Extract the [X, Y] coordinate from the center of the cell holding the provided text.  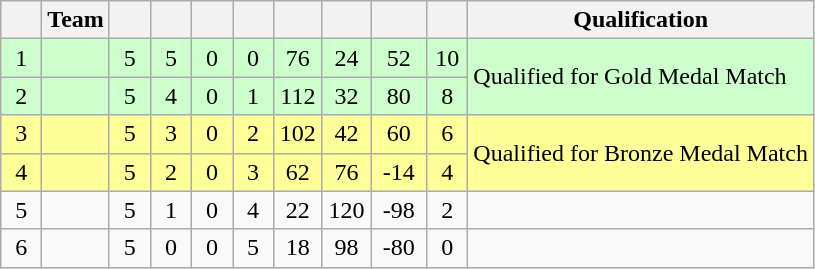
80 [399, 96]
52 [399, 58]
102 [298, 134]
112 [298, 96]
32 [346, 96]
Qualified for Gold Medal Match [641, 77]
22 [298, 210]
62 [298, 172]
18 [298, 248]
98 [346, 248]
24 [346, 58]
Team [76, 20]
10 [448, 58]
60 [399, 134]
-14 [399, 172]
-98 [399, 210]
-80 [399, 248]
Qualified for Bronze Medal Match [641, 153]
8 [448, 96]
42 [346, 134]
120 [346, 210]
Qualification [641, 20]
